Provide the [X, Y] coordinate of the cell's center where the given text is located.  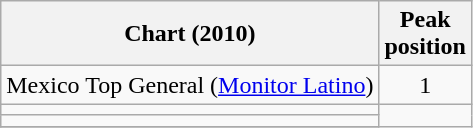
Mexico Top General (Monitor Latino) [190, 85]
1 [425, 85]
Chart (2010) [190, 34]
Peakposition [425, 34]
